Scan for the cell matching the given text and deliver its (X, Y) coordinate at center. 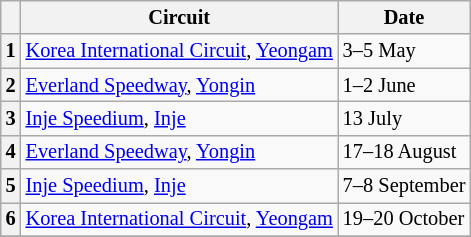
Date (404, 17)
17–18 August (404, 152)
1 (11, 51)
5 (11, 186)
6 (11, 219)
19–20 October (404, 219)
3 (11, 118)
1–2 June (404, 85)
Circuit (180, 17)
3–5 May (404, 51)
4 (11, 152)
13 July (404, 118)
7–8 September (404, 186)
2 (11, 85)
